From the cell containing the given text, extract its center point as (x, y) coordinate. 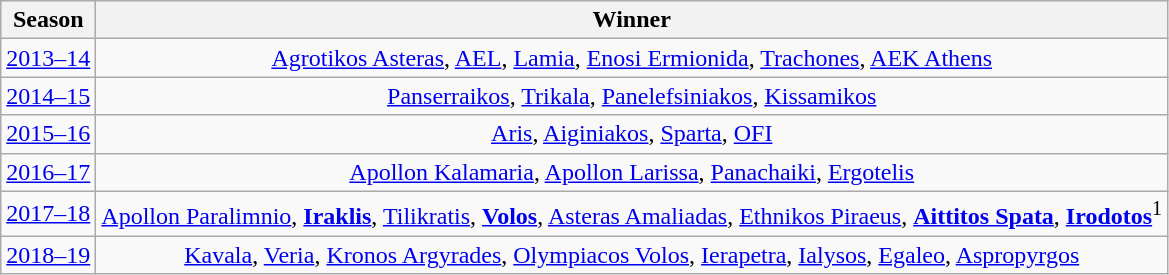
2017–18 (48, 214)
Season (48, 20)
2013–14 (48, 58)
Panserraikos, Trikala, Panelefsiniakos, Kissamikos (632, 96)
Winner (632, 20)
Aris, Aiginiakos, Sparta, OFI (632, 134)
2015–16 (48, 134)
Agrotikos Asteras, AEL, Lamia, Enosi Ermionida, Trachones, AEK Athens (632, 58)
2014–15 (48, 96)
Apollon Kalamaria, Apollon Larissa, Panachaiki, Ergotelis (632, 172)
Kavala, Veria, Kronos Argyrades, Olympiacos Volos, Ierapetra, Ialysos, Egaleo, Aspropyrgos (632, 255)
Apollon Paralimnio, Iraklis, Tilikratis, Volos, Asteras Amaliadas, Ethnikos Piraeus, Aittitos Spata, Irodotos1 (632, 214)
2018–19 (48, 255)
2016–17 (48, 172)
